Capture the cell that displays the provided text and extract its [x, y] central coordinate. 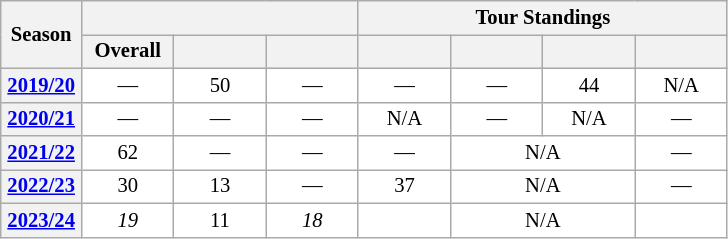
37 [404, 186]
2023/24 [42, 220]
44 [589, 85]
62 [128, 153]
11 [220, 220]
2021/22 [42, 153]
Overall [128, 51]
13 [220, 186]
50 [220, 85]
30 [128, 186]
2020/21 [42, 119]
19 [128, 220]
Tour Standings [542, 17]
18 [312, 220]
2022/23 [42, 186]
2019/20 [42, 85]
Season [42, 34]
